For the text-containing cell, return its midpoint in (X, Y) coordinate format. 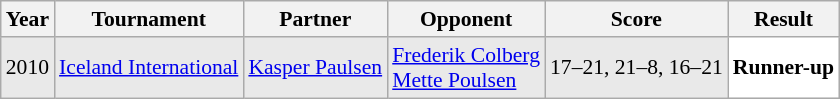
Frederik Colberg Mette Poulsen (466, 68)
Tournament (148, 19)
Opponent (466, 19)
Partner (315, 19)
Score (636, 19)
Year (28, 19)
Result (784, 19)
Iceland International (148, 68)
Kasper Paulsen (315, 68)
2010 (28, 68)
17–21, 21–8, 16–21 (636, 68)
Runner-up (784, 68)
